Return [X, Y] of the center of cell containing provided text 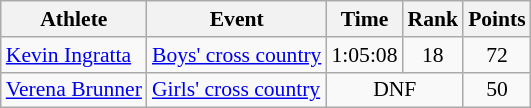
Boys' cross country [237, 55]
18 [434, 55]
Kevin Ingratta [74, 55]
Event [237, 19]
72 [497, 55]
1:05:08 [364, 55]
Girls' cross country [237, 90]
50 [497, 90]
Verena Brunner [74, 90]
Rank [434, 19]
Athlete [74, 19]
Points [497, 19]
DNF [394, 90]
Time [364, 19]
